Output the [x, y] coordinate of the center of the cell containing the given text.  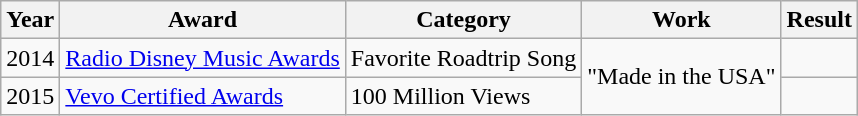
Result [819, 20]
100 Million Views [463, 96]
Year [30, 20]
Category [463, 20]
Radio Disney Music Awards [203, 58]
Favorite Roadtrip Song [463, 58]
2015 [30, 96]
2014 [30, 58]
Award [203, 20]
"Made in the USA" [682, 77]
Work [682, 20]
Vevo Certified Awards [203, 96]
